Capture the cell that displays the provided text and extract its (X, Y) central coordinate. 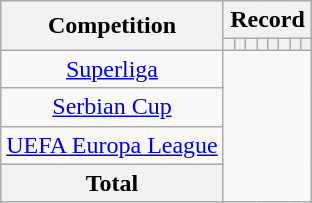
Serbian Cup (112, 107)
UEFA Europa League (112, 145)
Superliga (112, 69)
Competition (112, 26)
Total (112, 183)
Record (267, 20)
